Find where the given text appears and provide that cell's center as [x, y] coordinate. 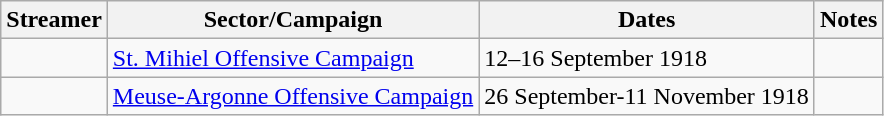
St. Mihiel Offensive Campaign [292, 58]
Notes [848, 20]
12–16 September 1918 [647, 58]
Streamer [54, 20]
26 September-11 November 1918 [647, 96]
Meuse-Argonne Offensive Campaign [292, 96]
Sector/Campaign [292, 20]
Dates [647, 20]
